Provide the (x, y) coordinate of the cell's center where the given text is located.  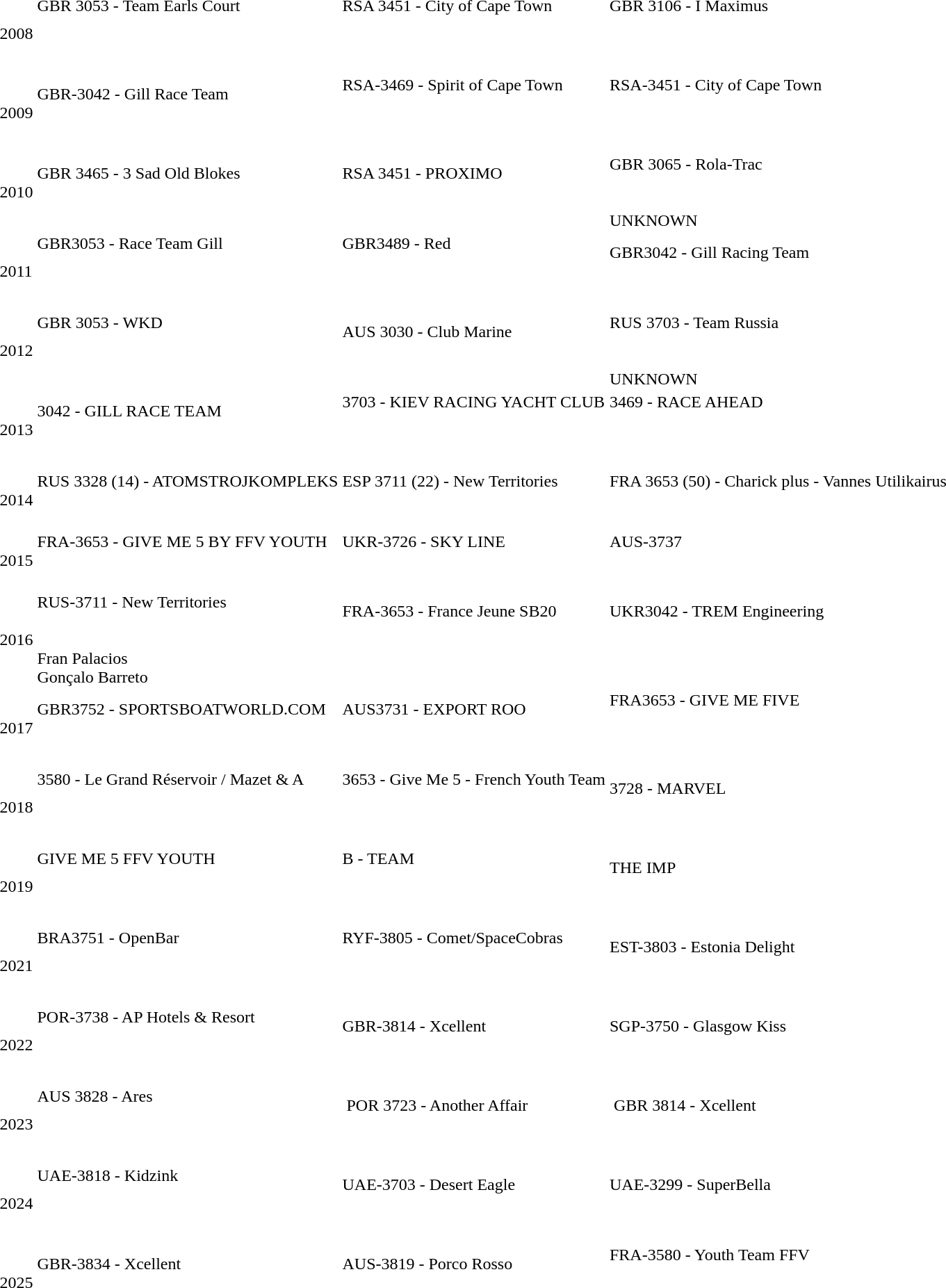
3653 - Give Me 5 - French Youth Team (474, 808)
RSA-3469 - Spirit of Cape Town (474, 113)
GIVE ME 5 FFV YOUTH (188, 887)
GBR-3814 - Xcellent (474, 1045)
UKR-3726 - SKY LINE (474, 560)
GBR 3465 - 3 Sad Old Blokes (188, 192)
RUS-3711 - New TerritoriesFran PalaciosGonçalo Barreto (188, 639)
POR 3723 - Another Affair (474, 1125)
3580 - Le Grand Réservoir / Mazet & A (188, 808)
RYF-3805 - Comet/SpaceCobras (474, 966)
AUS3731 - EXPORT ROO (474, 728)
GBR-3042 - Gill Race Team (188, 113)
BRA3751 - OpenBar (188, 966)
UAE-3703 - Desert Eagle (474, 1204)
ESP 3711 (22) - New Territories (474, 500)
FRA-3653 - France Jeune SB20 (474, 639)
RUS 3328 (14) - ATOMSTROJKOMPLEKS (188, 500)
GBR3752 - SPORTSBOATWORLD.COM (188, 728)
B - TEAM (474, 887)
GBR 3053 - WKD (188, 350)
3703 - KIEV RACING YACHT CLUB (474, 430)
GBR3053 - Race Team Gill (188, 271)
FRA-3653 - GIVE ME 5 BY FFV YOUTH (188, 560)
AUS 3828 - Ares (188, 1125)
RSA 3451 - PROXIMO (474, 192)
POR-3738 - AP Hotels & Resort (188, 1045)
3042 - GILL RACE TEAM (188, 430)
AUS 3030 - Club Marine (474, 350)
GBR3489 - Red (474, 271)
UAE-3818 - Kidzink (188, 1204)
